Detect which cell encompasses the target text, then output its (X, Y) center coordinate. 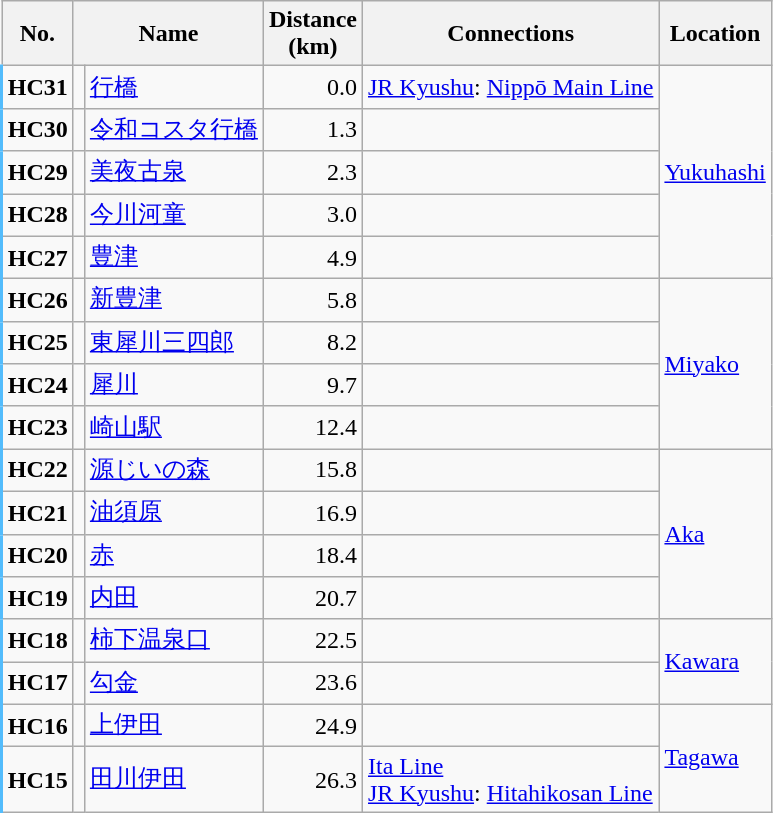
HC16 (38, 726)
HC17 (38, 684)
Distance (km) (312, 34)
Tagawa (715, 758)
HC23 (38, 428)
26.3 (312, 780)
HC15 (38, 780)
Location (715, 34)
行橋 (174, 88)
HC27 (38, 258)
No. (38, 34)
23.6 (312, 684)
勾金 (174, 684)
12.4 (312, 428)
柿下温泉口 (174, 640)
8.2 (312, 342)
HC31 (38, 88)
JR Kyushu: Nippō Main Line (510, 88)
内田 (174, 598)
新豊津 (174, 300)
15.8 (312, 470)
美夜古泉 (174, 172)
Connections (510, 34)
HC28 (38, 216)
22.5 (312, 640)
Name (168, 34)
犀川 (174, 386)
Yukuhashi (715, 172)
16.9 (312, 512)
HC21 (38, 512)
Ita Line JR Kyushu: Hitahikosan Line (510, 780)
HC25 (38, 342)
今川河童 (174, 216)
HC18 (38, 640)
HC22 (38, 470)
令和コスタ行橋 (174, 130)
HC20 (38, 556)
源じいの森 (174, 470)
Miyako (715, 364)
4.9 (312, 258)
3.0 (312, 216)
Kawara (715, 662)
20.7 (312, 598)
Aka (715, 534)
HC29 (38, 172)
豊津 (174, 258)
18.4 (312, 556)
HC30 (38, 130)
上伊田 (174, 726)
5.8 (312, 300)
HC26 (38, 300)
24.9 (312, 726)
赤 (174, 556)
2.3 (312, 172)
HC19 (38, 598)
田川伊田 (174, 780)
HC24 (38, 386)
油須原 (174, 512)
1.3 (312, 130)
9.7 (312, 386)
東犀川三四郎 (174, 342)
崎山駅 (174, 428)
0.0 (312, 88)
